Return (x, y) of the center of cell containing provided text 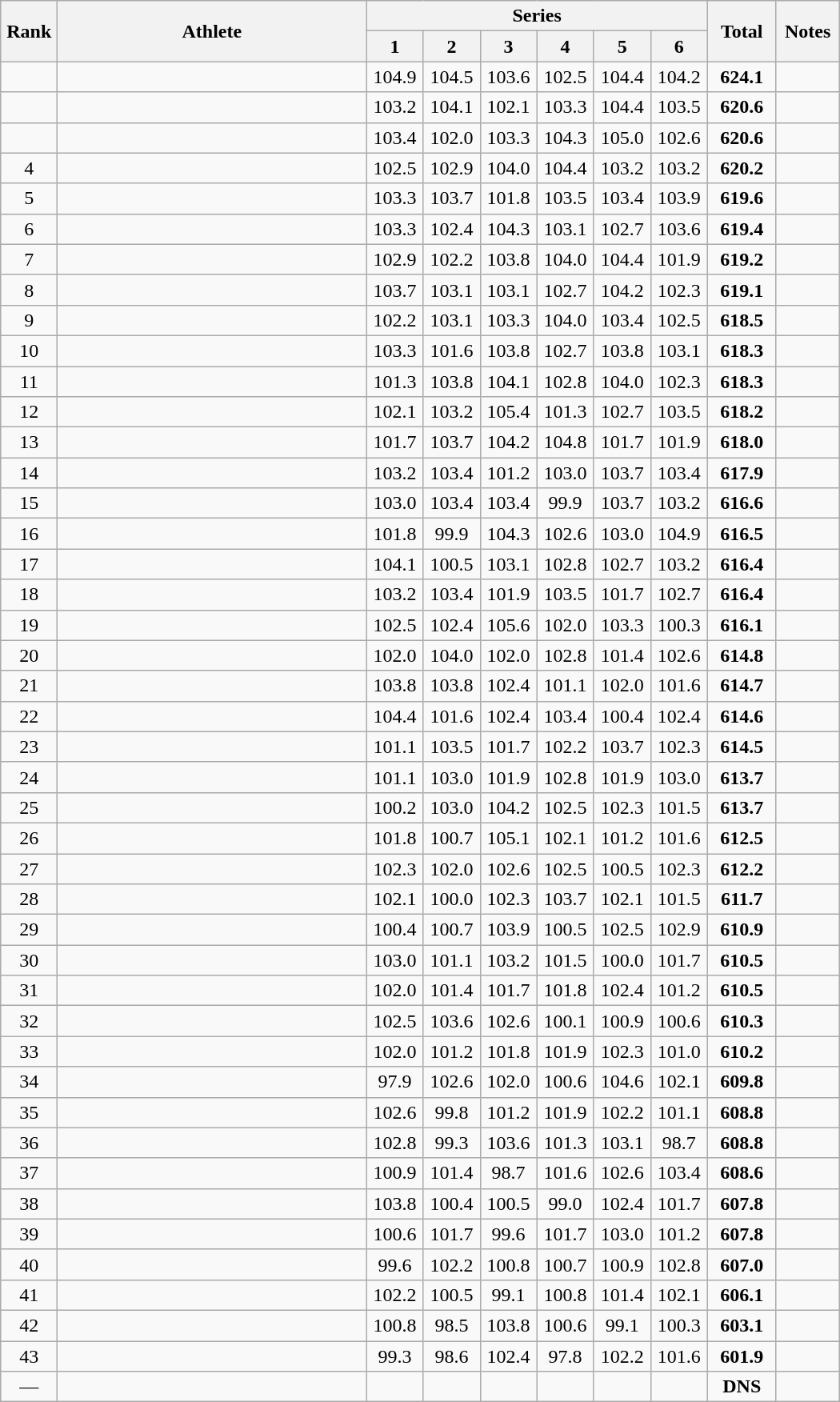
31 (29, 991)
— (29, 1387)
Athlete (212, 31)
19 (29, 625)
611.7 (742, 899)
42 (29, 1325)
2 (451, 46)
612.2 (742, 868)
104.5 (451, 77)
610.3 (742, 1021)
22 (29, 716)
614.7 (742, 686)
104.6 (622, 1082)
618.2 (742, 412)
97.8 (565, 1356)
601.9 (742, 1356)
101.0 (678, 1051)
29 (29, 930)
43 (29, 1356)
9 (29, 320)
608.6 (742, 1173)
DNS (742, 1387)
26 (29, 838)
16 (29, 534)
624.1 (742, 77)
609.8 (742, 1082)
105.0 (622, 138)
35 (29, 1112)
18 (29, 595)
Notes (808, 31)
3 (509, 46)
619.1 (742, 290)
614.5 (742, 747)
36 (29, 1143)
603.1 (742, 1325)
17 (29, 564)
Rank (29, 31)
24 (29, 777)
15 (29, 503)
618.0 (742, 443)
39 (29, 1234)
14 (29, 473)
13 (29, 443)
40 (29, 1264)
619.6 (742, 198)
614.8 (742, 655)
41 (29, 1295)
610.2 (742, 1051)
100.2 (395, 807)
34 (29, 1082)
Series (537, 16)
105.4 (509, 412)
612.5 (742, 838)
620.2 (742, 168)
98.6 (451, 1356)
97.9 (395, 1082)
618.5 (742, 320)
Total (742, 31)
27 (29, 868)
37 (29, 1173)
105.6 (509, 625)
616.6 (742, 503)
606.1 (742, 1295)
7 (29, 259)
28 (29, 899)
619.4 (742, 229)
38 (29, 1204)
619.2 (742, 259)
11 (29, 382)
21 (29, 686)
100.1 (565, 1021)
607.0 (742, 1264)
32 (29, 1021)
23 (29, 747)
12 (29, 412)
617.9 (742, 473)
25 (29, 807)
104.8 (565, 443)
99.8 (451, 1112)
99.0 (565, 1204)
30 (29, 960)
33 (29, 1051)
616.1 (742, 625)
614.6 (742, 716)
616.5 (742, 534)
10 (29, 350)
1 (395, 46)
610.9 (742, 930)
98.5 (451, 1325)
20 (29, 655)
8 (29, 290)
105.1 (509, 838)
